Extract the [X, Y] coordinate from the center of the cell holding the provided text.  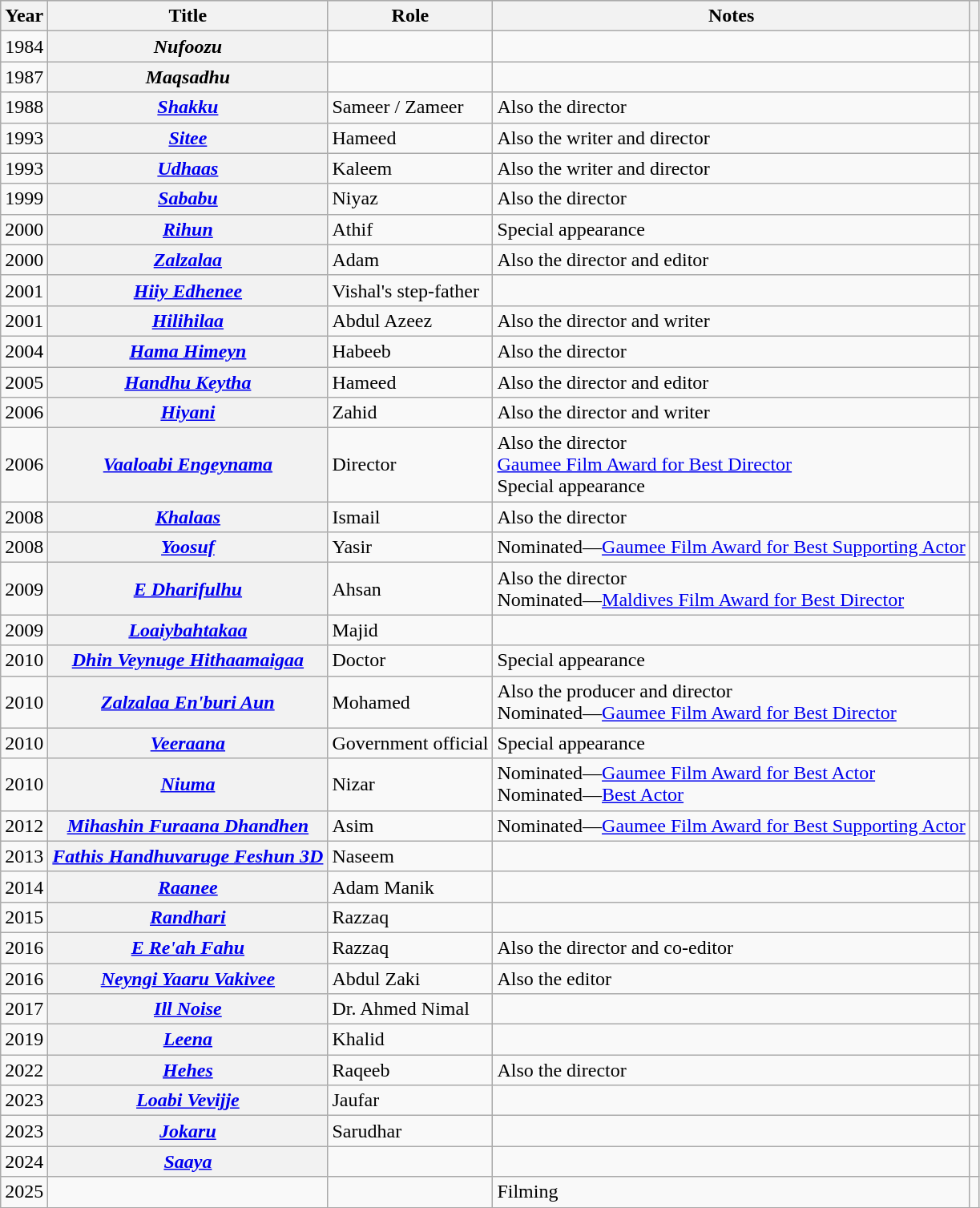
Doctor [410, 661]
Also the directorNominated—Maldives Film Award for Best Director [731, 588]
Fathis Handhuvaruge Feshun 3D [188, 856]
Hilihilaa [188, 321]
2005 [24, 382]
Hiiy Edhenee [188, 290]
Loaiybahtakaa [188, 630]
Mohamed [410, 702]
Director [410, 465]
2013 [24, 856]
Habeeb [410, 351]
E Re'ah Fahu [188, 947]
Dr. Ahmed Nimal [410, 1009]
Hama Himeyn [188, 351]
Majid [410, 630]
Niuma [188, 784]
Athif [410, 229]
2004 [24, 351]
2017 [24, 1009]
Sameer / Zameer [410, 107]
Zahid [410, 413]
2019 [24, 1040]
Sitee [188, 138]
Jaufar [410, 1101]
Rihun [188, 229]
Saaya [188, 1162]
1988 [24, 107]
Year [24, 16]
1987 [24, 77]
Yasir [410, 547]
Zalzalaa En'buri Aun [188, 702]
Also the producer and directorNominated—Gaumee Film Award for Best Director [731, 702]
Naseem [410, 856]
Maqsadhu [188, 77]
Loabi Vevijje [188, 1101]
Leena [188, 1040]
Mihashin Furaana Dhandhen [188, 826]
Yoosuf [188, 547]
Randhari [188, 917]
Khalaas [188, 517]
Vishal's step-father [410, 290]
Ahsan [410, 588]
Zalzalaa [188, 260]
Raanee [188, 887]
Abdul Azeez [410, 321]
Niyaz [410, 199]
Udhaas [188, 168]
Sarudhar [410, 1131]
Khalid [410, 1040]
Neyngi Yaaru Vakivee [188, 979]
Handhu Keytha [188, 382]
Sababu [188, 199]
Also the director and co-editor [731, 947]
Ismail [410, 517]
Jokaru [188, 1131]
Asim [410, 826]
Role [410, 16]
Nominated—Gaumee Film Award for Best ActorNominated—Best Actor [731, 784]
Notes [731, 16]
2022 [24, 1070]
Abdul Zaki [410, 979]
Nizar [410, 784]
Title [188, 16]
Raqeeb [410, 1070]
2014 [24, 887]
1999 [24, 199]
1984 [24, 46]
2025 [24, 1192]
Dhin Veynuge Hithaamaigaa [188, 661]
2024 [24, 1162]
Adam [410, 260]
Hiyani [188, 413]
Veeraana [188, 743]
Shakku [188, 107]
Filming [731, 1192]
Ill Noise [188, 1009]
Also the editor [731, 979]
Kaleem [410, 168]
Hehes [188, 1070]
2015 [24, 917]
Vaaloabi Engeynama [188, 465]
Government official [410, 743]
2012 [24, 826]
Also the directorGaumee Film Award for Best DirectorSpecial appearance [731, 465]
E Dharifulhu [188, 588]
Adam Manik [410, 887]
Nufoozu [188, 46]
